Scan for the cell matching the given text and deliver its (X, Y) coordinate at center. 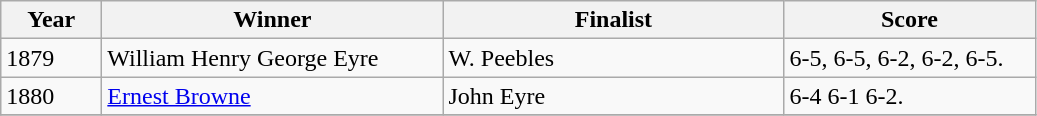
Ernest Browne (272, 96)
1879 (52, 58)
6-5, 6-5, 6-2, 6-2, 6-5. (910, 58)
6-4 6-1 6-2. (910, 96)
Year (52, 20)
William Henry George Eyre (272, 58)
W. Peebles (614, 58)
Winner (272, 20)
Score (910, 20)
Finalist (614, 20)
1880 (52, 96)
John Eyre (614, 96)
